Determine the (X, Y) coordinate at the center of the cell enclosing the given text.  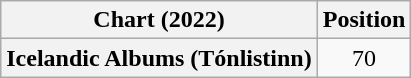
Icelandic Albums (Tónlistinn) (159, 58)
Position (364, 20)
Chart (2022) (159, 20)
70 (364, 58)
